Pinpoint the cell where the given text exists, returning its (x, y) midpoint coordinate. 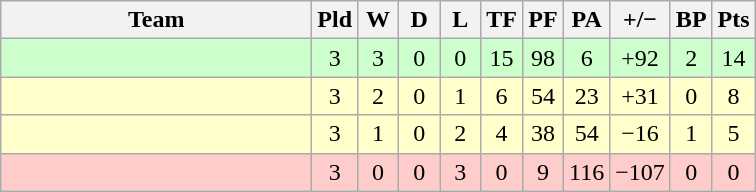
BP (691, 20)
−107 (640, 172)
15 (502, 58)
PF (542, 20)
−16 (640, 134)
38 (542, 134)
D (420, 20)
5 (734, 134)
Team (156, 20)
14 (734, 58)
W (378, 20)
8 (734, 96)
+/− (640, 20)
PA (587, 20)
4 (502, 134)
+92 (640, 58)
9 (542, 172)
116 (587, 172)
Pld (335, 20)
+31 (640, 96)
L (460, 20)
23 (587, 96)
TF (502, 20)
98 (542, 58)
Pts (734, 20)
